For the text-containing cell, return its midpoint in (x, y) coordinate format. 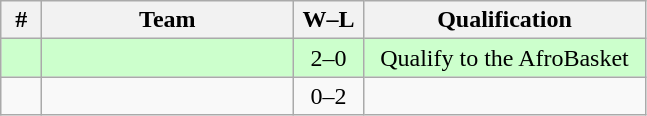
2–0 (328, 58)
Team (168, 20)
Qualification (504, 20)
Qualify to the AfroBasket (504, 58)
0–2 (328, 96)
# (22, 20)
W–L (328, 20)
